From the cell containing the given text, extract its center point as [x, y] coordinate. 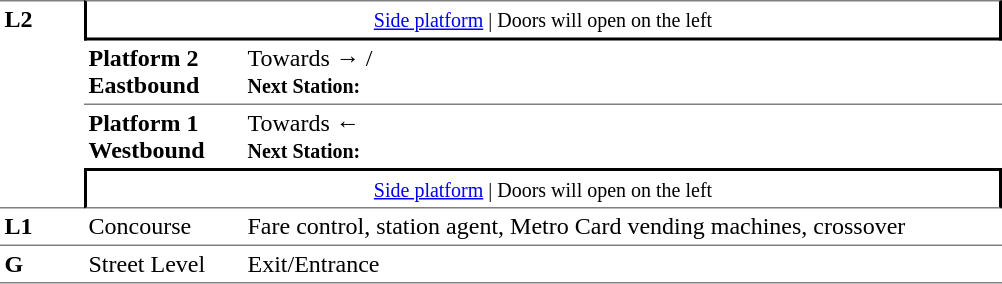
Concourse [164, 226]
Towards → / Next Station: [622, 72]
L1 [42, 226]
L2 [42, 104]
Fare control, station agent, Metro Card vending machines, crossover [622, 226]
Platform 2Eastbound [164, 72]
G [42, 264]
Street Level [164, 264]
Exit/Entrance [622, 264]
Towards ← Next Station: [622, 136]
Platform 1Westbound [164, 136]
